For the text-containing cell, return its midpoint in (x, y) coordinate format. 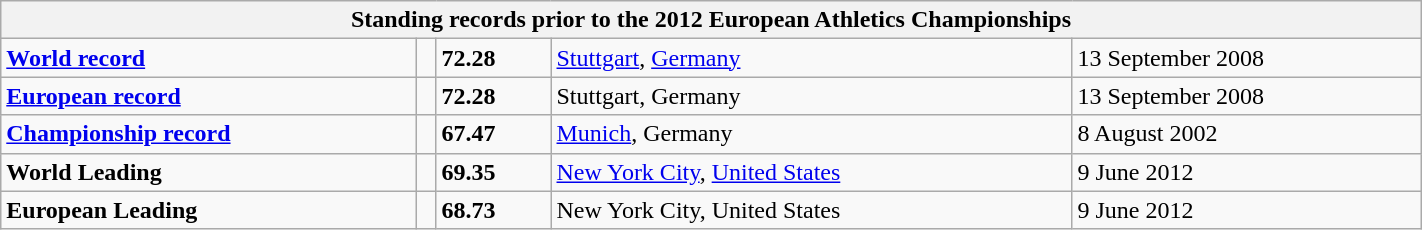
68.73 (494, 210)
69.35 (494, 172)
European record (209, 96)
World Leading (209, 172)
67.47 (494, 134)
Championship record (209, 134)
8 August 2002 (1246, 134)
European Leading (209, 210)
World record (209, 58)
Munich, Germany (812, 134)
Standing records prior to the 2012 European Athletics Championships (711, 20)
